Locate the cell with the specified text and output its [X, Y] center coordinate. 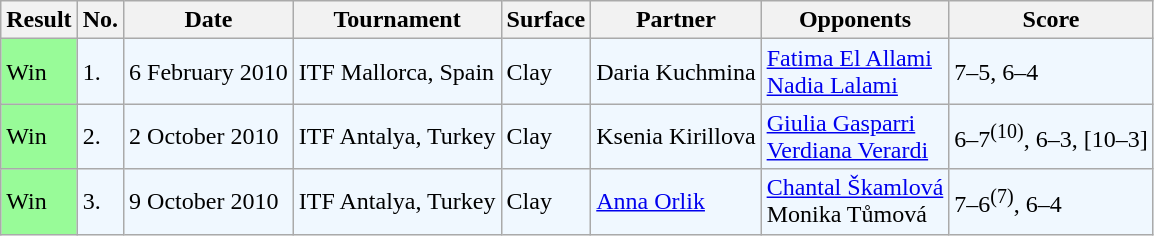
Fatima El Allami Nadia Lalami [855, 72]
Giulia Gasparri Verdiana Verardi [855, 136]
7–5, 6–4 [1051, 72]
2. [100, 136]
3. [100, 202]
6–7(10), 6–3, [10–3] [1051, 136]
Anna Orlik [676, 202]
Ksenia Kirillova [676, 136]
6 February 2010 [209, 72]
Partner [676, 20]
No. [100, 20]
Chantal Škamlová Monika Tůmová [855, 202]
Surface [546, 20]
Score [1051, 20]
Result [39, 20]
2 October 2010 [209, 136]
9 October 2010 [209, 202]
ITF Mallorca, Spain [397, 72]
7–6(7), 6–4 [1051, 202]
Tournament [397, 20]
1. [100, 72]
Date [209, 20]
Opponents [855, 20]
Daria Kuchmina [676, 72]
